Determine the (x, y) coordinate at the center of the cell enclosing the given text.  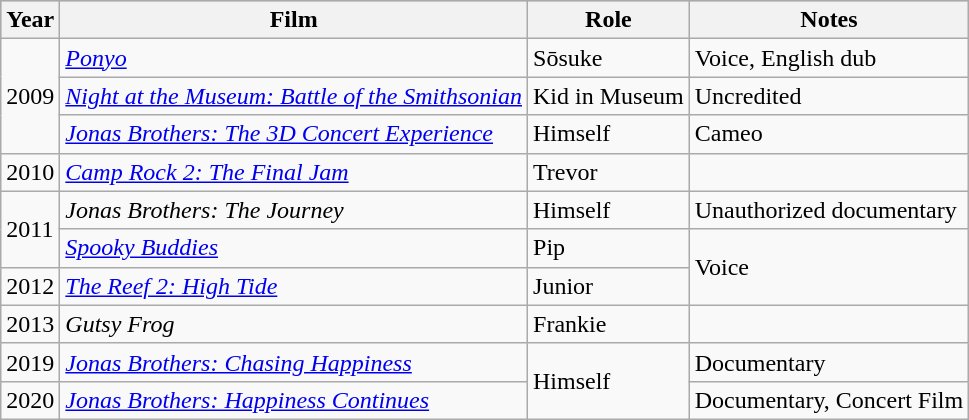
Spooky Buddies (294, 248)
Year (30, 20)
Trevor (609, 172)
Frankie (609, 324)
Documentary (828, 362)
2009 (30, 96)
The Reef 2: High Tide (294, 286)
Cameo (828, 134)
Gutsy Frog (294, 324)
2011 (30, 229)
2013 (30, 324)
2019 (30, 362)
Film (294, 20)
Camp Rock 2: The Final Jam (294, 172)
Jonas Brothers: The 3D Concert Experience (294, 134)
Uncredited (828, 96)
Ponyo (294, 58)
2010 (30, 172)
2020 (30, 400)
Night at the Museum: Battle of the Smithsonian (294, 96)
Jonas Brothers: The Journey (294, 210)
2012 (30, 286)
Unauthorized documentary (828, 210)
Role (609, 20)
Documentary, Concert Film (828, 400)
Sōsuke (609, 58)
Jonas Brothers: Chasing Happiness (294, 362)
Notes (828, 20)
Voice (828, 267)
Junior (609, 286)
Pip (609, 248)
Jonas Brothers: Happiness Continues (294, 400)
Voice, English dub (828, 58)
Kid in Museum (609, 96)
